Search for the cell housing the specified text and yield its [x, y] center coordinate. 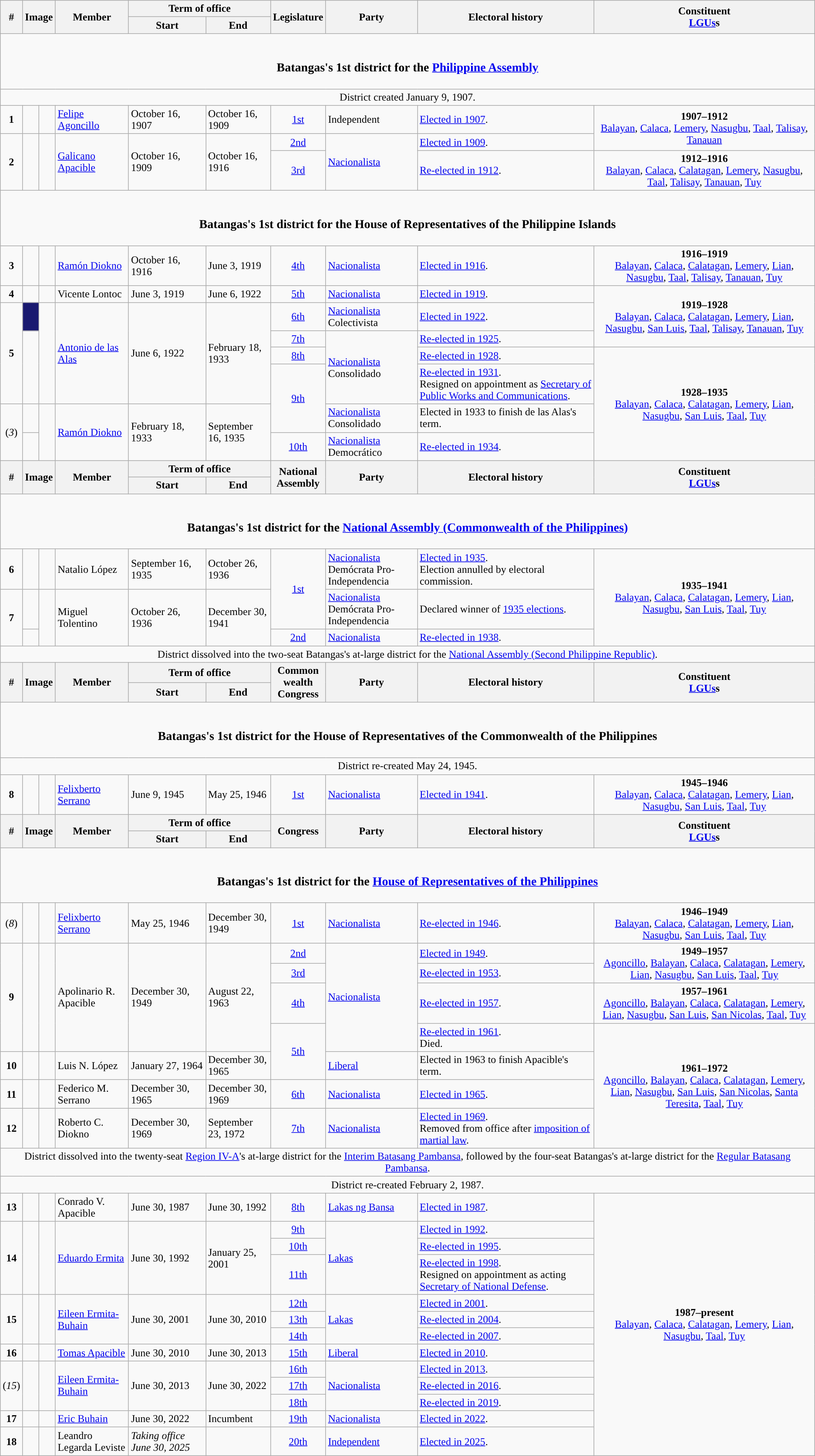
1907–1912Balayan, Calaca, Lemery, Nasugbu, Taal, Talisay, Tanauan [704, 128]
12 [11, 1128]
Elected in 1907. [506, 119]
16 [11, 1352]
11th [298, 1274]
12th [298, 1303]
Batangas's 1st district for the House of Representatives of the Philippines [407, 875]
6 [11, 569]
Incumbent [239, 1419]
District created January 9, 1907. [407, 97]
Galicano Apacible [92, 162]
1987–presentBalayan, Calaca, Calatagan, Lemery, Lian, Nasugbu, Taal, Tuy [704, 1324]
3 [11, 266]
Elected in 1919. [506, 294]
Re-elected in 2007. [506, 1336]
Elected in 2010. [506, 1352]
Tomas Apacible [92, 1352]
Natalio López [92, 569]
Re-elected in 1998.Resigned on appointment as acting Secretary of National Defense. [506, 1274]
Elected in 1909. [506, 142]
Elected in 1969.Removed from office after imposition of martial law. [506, 1128]
Miguel Tolentino [92, 617]
Federico M. Serrano [92, 1094]
Re-elected in 2004. [506, 1319]
Elected in 2022. [506, 1419]
16th [298, 1369]
Re-elected in 1946. [506, 923]
1 [11, 119]
7 [11, 617]
1935–1941Balayan, Calaca, Calatagan, Lemery, Lian, Nasugbu, San Luis, Taal, Tuy [704, 597]
15th [298, 1352]
December 30, 1941 [239, 617]
1912–1916Balayan, Calaca, Calatagan, Lemery, Nasugbu, Taal, Talisay, Tanauan, Tuy [704, 170]
1919–1928Balayan, Calaca, Calatagan, Lemery, Lian, Nasugbu, San Luis, Taal, Talisay, Tanauan, Tuy [704, 317]
Elected in 1922. [506, 317]
Eric Buhain [92, 1419]
Elected in 1949. [506, 953]
20th [298, 1442]
CommonwealthCongress [298, 683]
18th [298, 1402]
August 22, 1963 [239, 997]
Lakas ng Bansa [372, 1207]
October 16, 1907 [167, 119]
Elected in 2013. [506, 1369]
NacionalistaColectivista [372, 317]
Roberto C. Diokno [92, 1128]
Legislature [298, 17]
Elected in 1933 to finish de las Alas's term. [506, 418]
September 23, 1972 [239, 1128]
Leandro Legarda Leviste [92, 1442]
Conrado V. Apacible [92, 1207]
Elected in 2001. [506, 1303]
18 [11, 1442]
9 [11, 997]
Antonio de las Alas [92, 353]
4 [11, 294]
Re-elected in 1925. [506, 339]
5 [11, 353]
June 30, 2001 [167, 1319]
1961–1972Agoncillo, Balayan, Calaca, Calatagan, Lemery, Lian, Nasugbu, San Luis, San Nicolas, Santa Teresita, Taal, Tuy [704, 1086]
Eduardo Ermita [92, 1258]
Batangas's 1st district for the National Assembly (Commonwealth of the Philippines) [407, 521]
January 25, 2001 [239, 1258]
Batangas's 1st district for the House of Representatives of the Commonwealth of the Philippines [407, 730]
Re-elected in 2019. [506, 1402]
8 [11, 794]
1916–1919Balayan, Calaca, Calatagan, Lemery, Lian, Nasugbu, Taal, Talisay, Tanauan, Tuy [704, 266]
13th [298, 1319]
Re-elected in 1957. [506, 1003]
17 [11, 1419]
Re-elected in 1912. [506, 170]
January 27, 1964 [167, 1066]
District re-created May 24, 1945. [407, 766]
13 [11, 1207]
Elected in 1963 to finish Apacible's term. [506, 1066]
NacionalistaDemocrático [372, 447]
June 9, 1945 [167, 794]
19th [298, 1419]
Re-elected in 1961.Died. [506, 1038]
Re-elected in 2016. [506, 1386]
Elected in 1987. [506, 1207]
NationalAssembly [298, 477]
14th [298, 1336]
10 [11, 1066]
Congress [298, 831]
Taking office June 30, 2025 [167, 1442]
17th [298, 1386]
1949–1957Agoncillo, Balayan, Calaca, Calatagan, Lemery, Lian, Nasugbu, San Luis, Taal, Tuy [704, 963]
11 [11, 1094]
2 [11, 162]
15 [11, 1319]
Elected in 1941. [506, 794]
District re-created February 2, 1987. [407, 1185]
Elected in 2025. [506, 1442]
Re-elected in 1938. [506, 638]
(15) [11, 1385]
Felipe Agoncillo [92, 119]
14 [11, 1258]
Re-elected in 1931.Resigned on appointment as Secretary of Public Works and Communications. [506, 384]
Re-elected in 1953. [506, 973]
1957–1961Agoncillo, Balayan, Calaca, Calatagan, Lemery, Lian, Nasugbu, San Luis, San Nicolas, Taal, Tuy [704, 1003]
June 30, 1987 [167, 1207]
Elected in 1965. [506, 1094]
Apolinario R. Apacible [92, 997]
Re-elected in 1995. [506, 1246]
(3) [11, 432]
Luis N. López [92, 1066]
1945–1946Balayan, Calaca, Calatagan, Lemery, Lian, Nasugbu, San Luis, Taal, Tuy [704, 794]
(8) [11, 923]
1946–1949Balayan, Calaca, Calatagan, Lemery, Lian, Nasugbu, San Luis, Taal, Tuy [704, 923]
Elected in 1992. [506, 1230]
Vicente Lontoc [92, 294]
Elected in 1935.Election annulled by electoral commission. [506, 569]
Re-elected in 1934. [506, 447]
Declared winner of 1935 elections. [506, 609]
Batangas's 1st district for the Philippine Assembly [407, 61]
1928–1935Balayan, Calaca, Calatagan, Lemery, Lian, Nasugbu, San Luis, Taal, Tuy [704, 404]
Re-elected in 1928. [506, 356]
Elected in 1916. [506, 266]
District dissolved into the two-seat Batangas's at-large district for the National Assembly (Second Philippine Republic). [407, 654]
Batangas's 1st district for the House of Representatives of the Philippine Islands [407, 218]
